Return the [x, y] coordinate for the center point of the cell that contains the specified text.  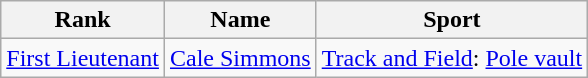
Sport [452, 20]
Track and Field: Pole vault [452, 58]
Name [240, 20]
Rank [83, 20]
First Lieutenant [83, 58]
Cale Simmons [240, 58]
